Scan for the cell matching the given text and deliver its (X, Y) coordinate at center. 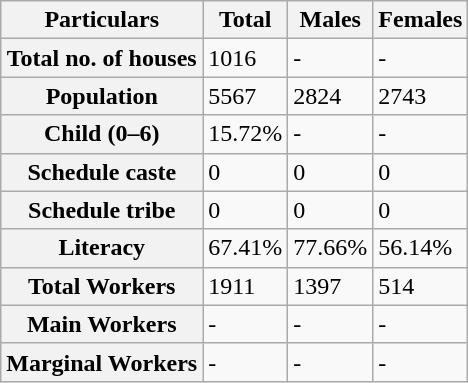
Literacy (102, 248)
Child (0–6) (102, 134)
Females (420, 20)
1016 (246, 58)
Particulars (102, 20)
Males (330, 20)
Total (246, 20)
Marginal Workers (102, 362)
2743 (420, 96)
Schedule caste (102, 172)
Total no. of houses (102, 58)
1911 (246, 286)
5567 (246, 96)
67.41% (246, 248)
1397 (330, 286)
514 (420, 286)
77.66% (330, 248)
Schedule tribe (102, 210)
Population (102, 96)
Total Workers (102, 286)
56.14% (420, 248)
Main Workers (102, 324)
2824 (330, 96)
15.72% (246, 134)
